Return (x, y) of the center of cell containing provided text 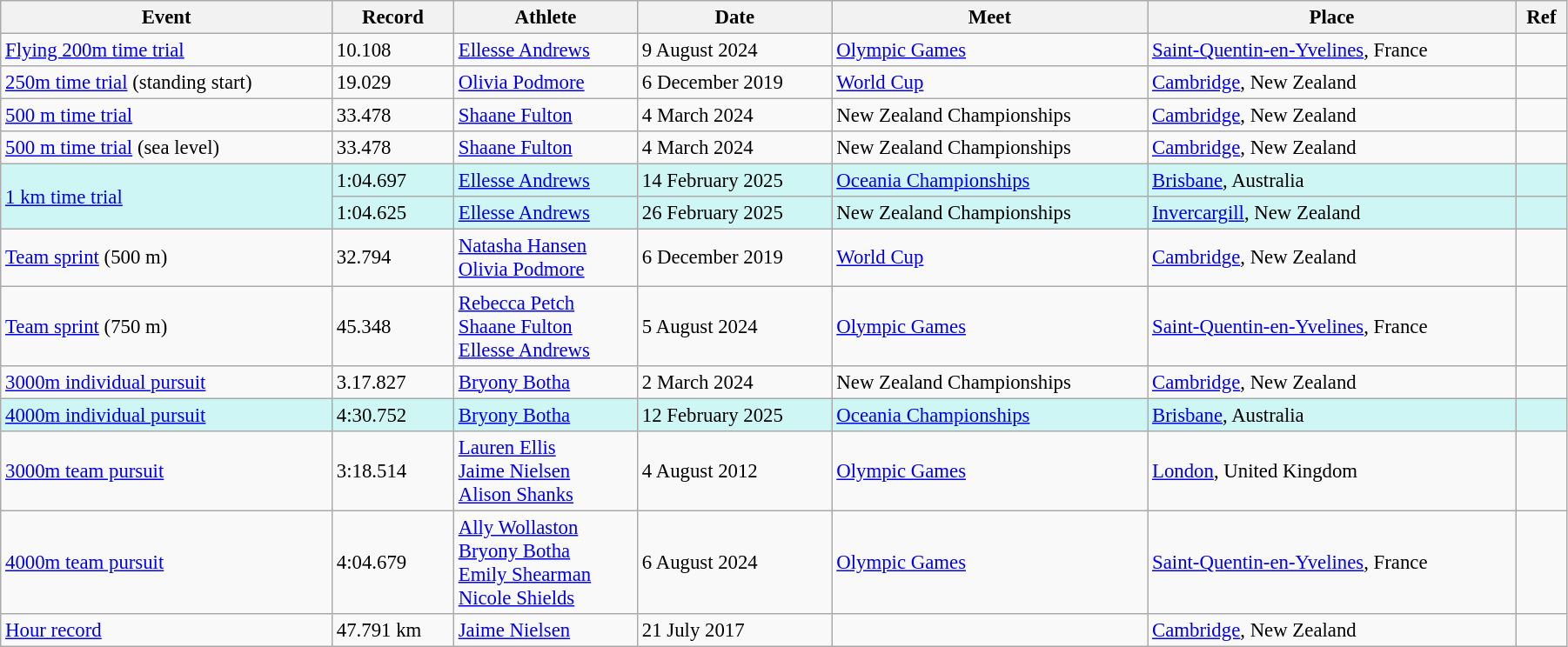
Team sprint (500 m) (167, 257)
4000m team pursuit (167, 562)
Ref (1541, 17)
1:04.625 (392, 213)
5 August 2024 (734, 326)
Place (1332, 17)
Flying 200m time trial (167, 50)
4:30.752 (392, 415)
3000m individual pursuit (167, 382)
500 m time trial (167, 116)
4000m individual pursuit (167, 415)
9 August 2024 (734, 50)
12 February 2025 (734, 415)
2 March 2024 (734, 382)
Event (167, 17)
3:18.514 (392, 470)
32.794 (392, 257)
45.348 (392, 326)
26 February 2025 (734, 213)
4 August 2012 (734, 470)
47.791 km (392, 630)
1 km time trial (167, 197)
3.17.827 (392, 382)
6 August 2024 (734, 562)
Athlete (545, 17)
250m time trial (standing start) (167, 83)
Rebecca PetchShaane FultonEllesse Andrews (545, 326)
Meet (990, 17)
Ally WollastonBryony BothaEmily ShearmanNicole Shields (545, 562)
Jaime Nielsen (545, 630)
14 February 2025 (734, 181)
3000m team pursuit (167, 470)
Team sprint (750 m) (167, 326)
Lauren EllisJaime NielsenAlison Shanks (545, 470)
London, United Kingdom (1332, 470)
Record (392, 17)
21 July 2017 (734, 630)
Invercargill, New Zealand (1332, 213)
Hour record (167, 630)
4:04.679 (392, 562)
10.108 (392, 50)
500 m time trial (sea level) (167, 148)
Natasha HansenOlivia Podmore (545, 257)
19.029 (392, 83)
1:04.697 (392, 181)
Date (734, 17)
Olivia Podmore (545, 83)
